Extract the [x, y] coordinate from the center of the cell holding the provided text.  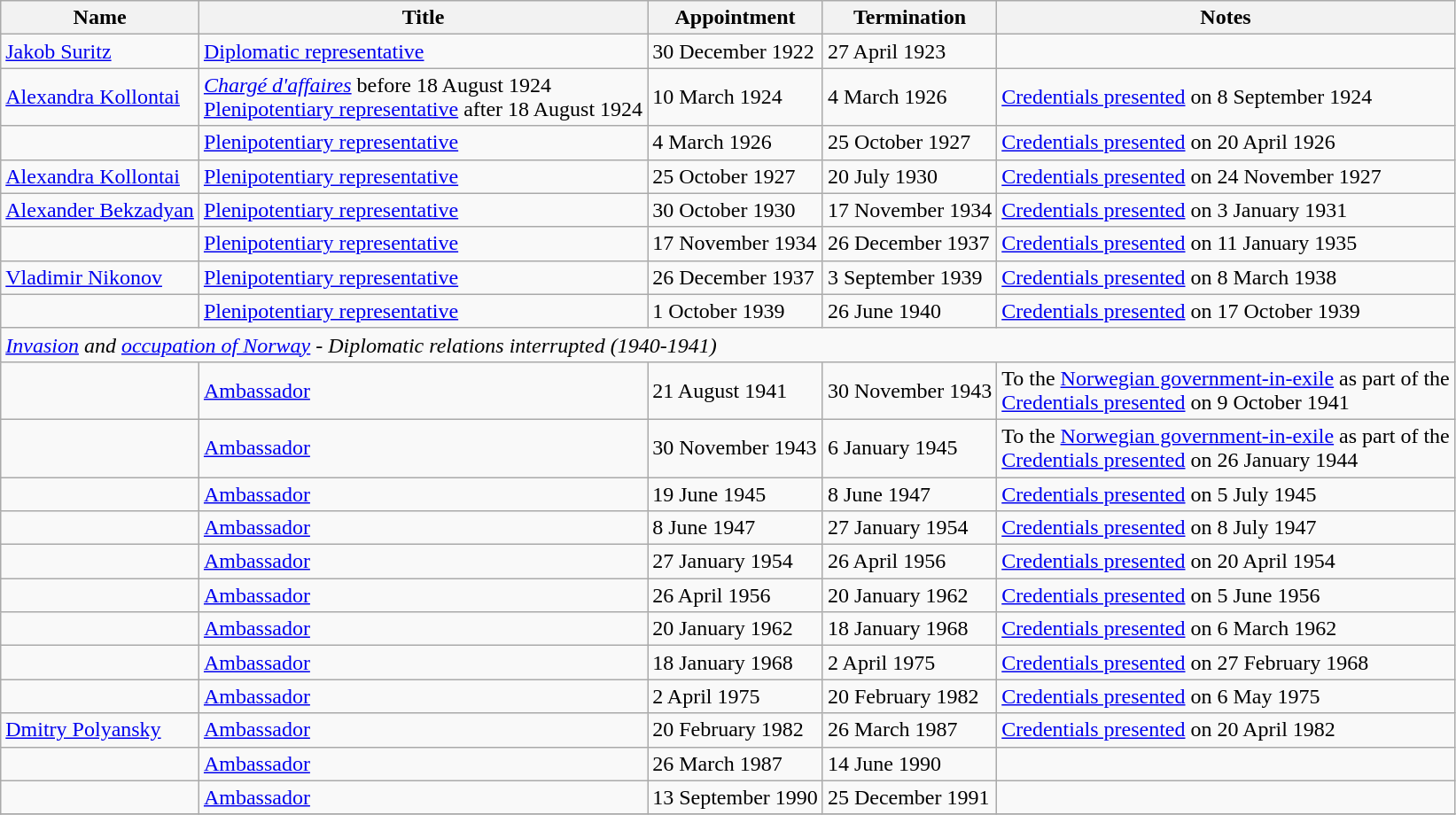
Credentials presented on 5 June 1956 [1226, 595]
Credentials presented on 20 April 1926 [1226, 143]
30 December 1922 [736, 51]
14 June 1990 [909, 764]
To the Norwegian government-in-exile as part of the Credentials presented on 9 October 1941 [1226, 390]
Credentials presented on 5 July 1945 [1226, 493]
Alexander Bekzadyan [100, 210]
25 December 1991 [909, 797]
Credentials presented on 27 February 1968 [1226, 663]
6 January 1945 [909, 448]
Credentials presented on 3 January 1931 [1226, 210]
Diplomatic representative [423, 51]
Invasion and occupation of Norway - Diplomatic relations interrupted (1940-1941) [728, 345]
Credentials presented on 8 September 1924 [1226, 97]
Credentials presented on 20 April 1954 [1226, 562]
Credentials presented on 24 November 1927 [1226, 176]
13 September 1990 [736, 797]
1 October 1939 [736, 311]
Credentials presented on 11 January 1935 [1226, 244]
Title [423, 18]
26 June 1940 [909, 311]
19 June 1945 [736, 493]
To the Norwegian government-in-exile as part of the Credentials presented on 26 January 1944 [1226, 448]
Credentials presented on 6 March 1962 [1226, 629]
10 March 1924 [736, 97]
Credentials presented on 6 May 1975 [1226, 696]
3 September 1939 [909, 277]
Credentials presented on 8 July 1947 [1226, 528]
30 October 1930 [736, 210]
27 April 1923 [909, 51]
Credentials presented on 20 April 1982 [1226, 730]
Appointment [736, 18]
Chargé d'affaires before 18 August 1924Plenipotentiary representative after 18 August 1924 [423, 97]
Name [100, 18]
21 August 1941 [736, 390]
Credentials presented on 17 October 1939 [1226, 311]
Credentials presented on 8 March 1938 [1226, 277]
Notes [1226, 18]
Dmitry Polyansky [100, 730]
20 July 1930 [909, 176]
Termination [909, 18]
Jakob Suritz [100, 51]
Vladimir Nikonov [100, 277]
